For the text-containing cell, return its midpoint in [x, y] coordinate format. 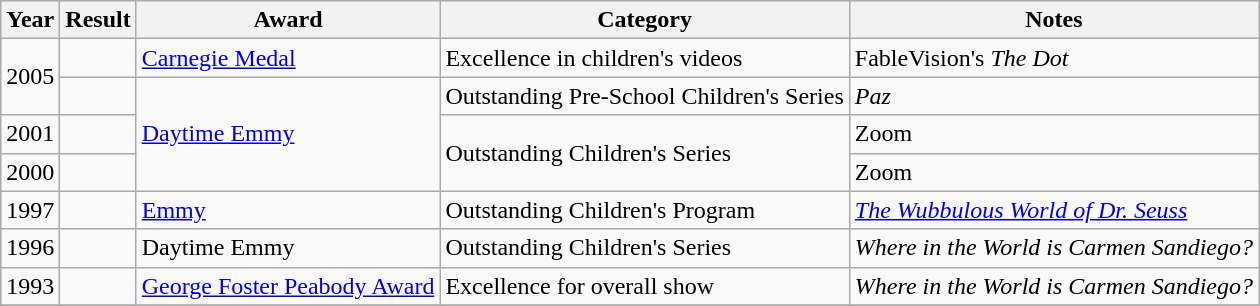
1996 [30, 248]
Outstanding Children's Program [644, 210]
1997 [30, 210]
Excellence for overall show [644, 286]
1993 [30, 286]
Award [288, 20]
Carnegie Medal [288, 58]
Notes [1054, 20]
The Wubbulous World of Dr. Seuss [1054, 210]
Year [30, 20]
2005 [30, 77]
Emmy [288, 210]
Category [644, 20]
Result [98, 20]
2001 [30, 134]
Paz [1054, 96]
George Foster Peabody Award [288, 286]
Excellence in children's videos [644, 58]
Outstanding Pre-School Children's Series [644, 96]
FableVision's The Dot [1054, 58]
2000 [30, 172]
